Pinpoint the cell where the given text exists, returning its [X, Y] midpoint coordinate. 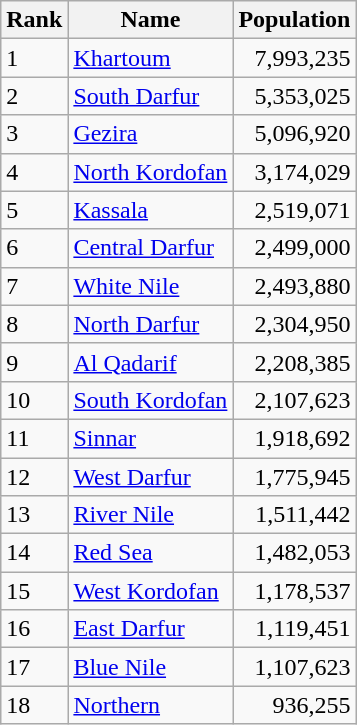
2,493,880 [294, 286]
11 [34, 438]
2,519,071 [294, 210]
3,174,029 [294, 172]
Population [294, 20]
Red Sea [150, 553]
Central Darfur [150, 248]
1,511,442 [294, 515]
18 [34, 705]
South Kordofan [150, 400]
South Darfur [150, 96]
936,255 [294, 705]
Kassala [150, 210]
1,918,692 [294, 438]
10 [34, 400]
1 [34, 58]
5,353,025 [294, 96]
1,107,623 [294, 667]
1,482,053 [294, 553]
1,775,945 [294, 477]
7,993,235 [294, 58]
12 [34, 477]
14 [34, 553]
Name [150, 20]
7 [34, 286]
2,304,950 [294, 324]
North Darfur [150, 324]
6 [34, 248]
5,096,920 [294, 134]
Sinnar [150, 438]
River Nile [150, 515]
Rank [34, 20]
3 [34, 134]
4 [34, 172]
8 [34, 324]
2,208,385 [294, 362]
Al Qadarif [150, 362]
West Kordofan [150, 591]
East Darfur [150, 629]
2,499,000 [294, 248]
North Kordofan [150, 172]
West Darfur [150, 477]
5 [34, 210]
17 [34, 667]
9 [34, 362]
2 [34, 96]
Northern [150, 705]
White Nile [150, 286]
1,178,537 [294, 591]
Blue Nile [150, 667]
Khartoum [150, 58]
2,107,623 [294, 400]
1,119,451 [294, 629]
16 [34, 629]
Gezira [150, 134]
15 [34, 591]
13 [34, 515]
